Pinpoint the cell where the given text exists, returning its (x, y) midpoint coordinate. 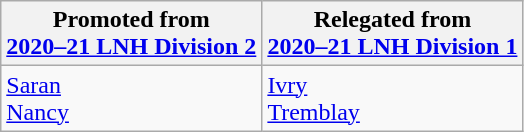
IvryTremblay (392, 98)
SaranNancy (132, 98)
Promoted from2020–21 LNH Division 2 (132, 34)
Relegated from2020–21 LNH Division 1 (392, 34)
